Detect which cell encompasses the target text, then output its [x, y] center coordinate. 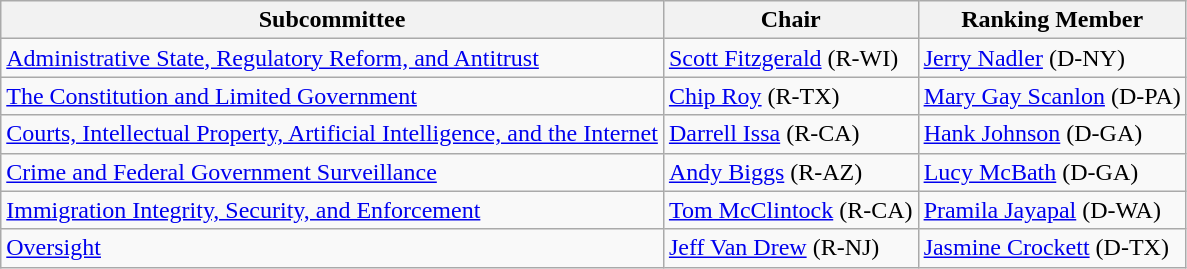
Andy Biggs (R-AZ) [790, 172]
Jerry Nadler (D-NY) [1052, 58]
Mary Gay Scanlon (D-PA) [1052, 96]
Oversight [332, 248]
Chip Roy (R-TX) [790, 96]
Courts, Intellectual Property, Artificial Intelligence, and the Internet [332, 134]
Administrative State, Regulatory Reform, and Antitrust [332, 58]
The Constitution and Limited Government [332, 96]
Ranking Member [1052, 20]
Tom McClintock (R-CA) [790, 210]
Scott Fitzgerald (R-WI) [790, 58]
Subcommittee [332, 20]
Pramila Jayapal (D-WA) [1052, 210]
Jasmine Crockett (D-TX) [1052, 248]
Crime and Federal Government Surveillance [332, 172]
Lucy McBath (D-GA) [1052, 172]
Jeff Van Drew (R-NJ) [790, 248]
Darrell Issa (R-CA) [790, 134]
Immigration Integrity, Security, and Enforcement [332, 210]
Chair [790, 20]
Hank Johnson (D-GA) [1052, 134]
